Extract the (X, Y) coordinate from the center of the cell holding the provided text.  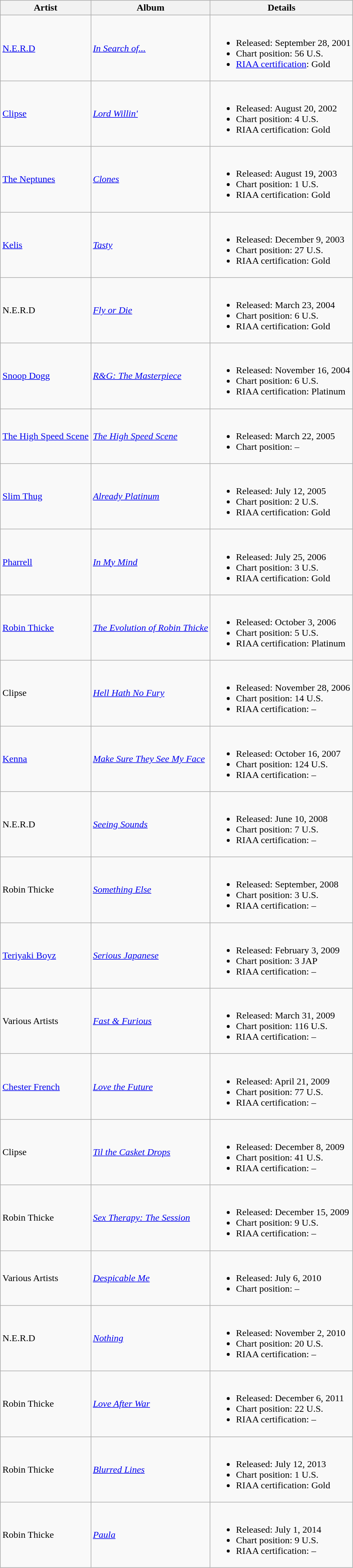
Clones (150, 179)
Tasty (150, 245)
Nothing (150, 1338)
Released: February 3, 2009Chart position: 3 JAPRIAA certification: – (281, 955)
Released: August 19, 2003Chart position: 1 U.S.RIAA certification: Gold (281, 179)
Released: December 6, 2011Chart position: 22 U.S.RIAA certification: – (281, 1404)
In My Mind (150, 562)
Released: November 2, 2010Chart position: 20 U.S.RIAA certification: – (281, 1338)
Released: March 31, 2009Chart position: 116 U.S.RIAA certification: – (281, 1021)
Til the Casket Drops (150, 1152)
Blurred Lines (150, 1469)
Love After War (150, 1404)
Released: July 25, 2006Chart position: 3 U.S.RIAA certification: Gold (281, 562)
Released: October 16, 2007Chart position: 124 U.S.RIAA certification: – (281, 759)
Already Platinum (150, 496)
Snoop Dogg (46, 376)
Details (281, 8)
Released: June 10, 2008Chart position: 7 U.S.RIAA certification: – (281, 824)
Released: July 1, 2014Chart position: 9 U.S.RIAA certification: – (281, 1535)
Released: March 23, 2004Chart position: 6 U.S.RIAA certification: Gold (281, 310)
Released: December 9, 2003Chart position: 27 U.S.RIAA certification: Gold (281, 245)
Despicable Me (150, 1278)
Chester French (46, 1086)
Paula (150, 1535)
Released: August 20, 2002Chart position: 4 U.S.RIAA certification: Gold (281, 114)
R&G: The Masterpiece (150, 376)
Released: November 28, 2006Chart position: 14 U.S.RIAA certification: – (281, 693)
Released: December 15, 2009Chart position: 9 U.S.RIAA certification: – (281, 1218)
Seeing Sounds (150, 824)
Sex Therapy: The Session (150, 1218)
Slim Thug (46, 496)
Released: October 3, 2006Chart position: 5 U.S.RIAA certification: Platinum (281, 627)
The Neptunes (46, 179)
Released: November 16, 2004Chart position: 6 U.S.RIAA certification: Platinum (281, 376)
Released: March 22, 2005Chart position: – (281, 436)
Album (150, 8)
Something Else (150, 890)
Lord Willin' (150, 114)
Serious Japanese (150, 955)
Pharrell (46, 562)
Released: July 12, 2005Chart position: 2 U.S.RIAA certification: Gold (281, 496)
Released: July 6, 2010Chart position: – (281, 1278)
Fly or Die (150, 310)
Teriyaki Boyz (46, 955)
Love the Future (150, 1086)
Artist (46, 8)
Kenna (46, 759)
Released: July 12, 2013Chart position: 1 U.S.RIAA certification: Gold (281, 1469)
In Search of... (150, 48)
Released: September, 2008Chart position: 3 U.S.RIAA certification: – (281, 890)
The Evolution of Robin Thicke (150, 627)
Kelis (46, 245)
Hell Hath No Fury (150, 693)
Released: December 8, 2009Chart position: 41 U.S.RIAA certification: – (281, 1152)
Make Sure They See My Face (150, 759)
Released: September 28, 2001Chart position: 56 U.S.RIAA certification: Gold (281, 48)
Fast & Furious (150, 1021)
Released: April 21, 2009Chart position: 77 U.S.RIAA certification: – (281, 1086)
